Detect which cell encompasses the target text, then output its (x, y) center coordinate. 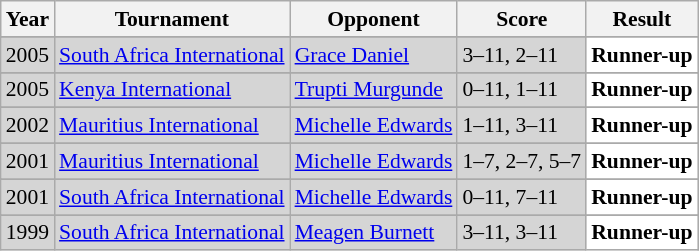
Grace Daniel (374, 55)
Result (642, 19)
Opponent (374, 19)
Tournament (172, 19)
Score (522, 19)
Kenya International (172, 90)
3–11, 2–11 (522, 55)
1–11, 3–11 (522, 126)
Meagen Burnett (374, 233)
0–11, 7–11 (522, 197)
1999 (28, 233)
Trupti Murgunde (374, 90)
2002 (28, 126)
0–11, 1–11 (522, 90)
Year (28, 19)
3–11, 3–11 (522, 233)
1–7, 2–7, 5–7 (522, 162)
